Determine the (x, y) coordinate at the center of the cell enclosing the given text.  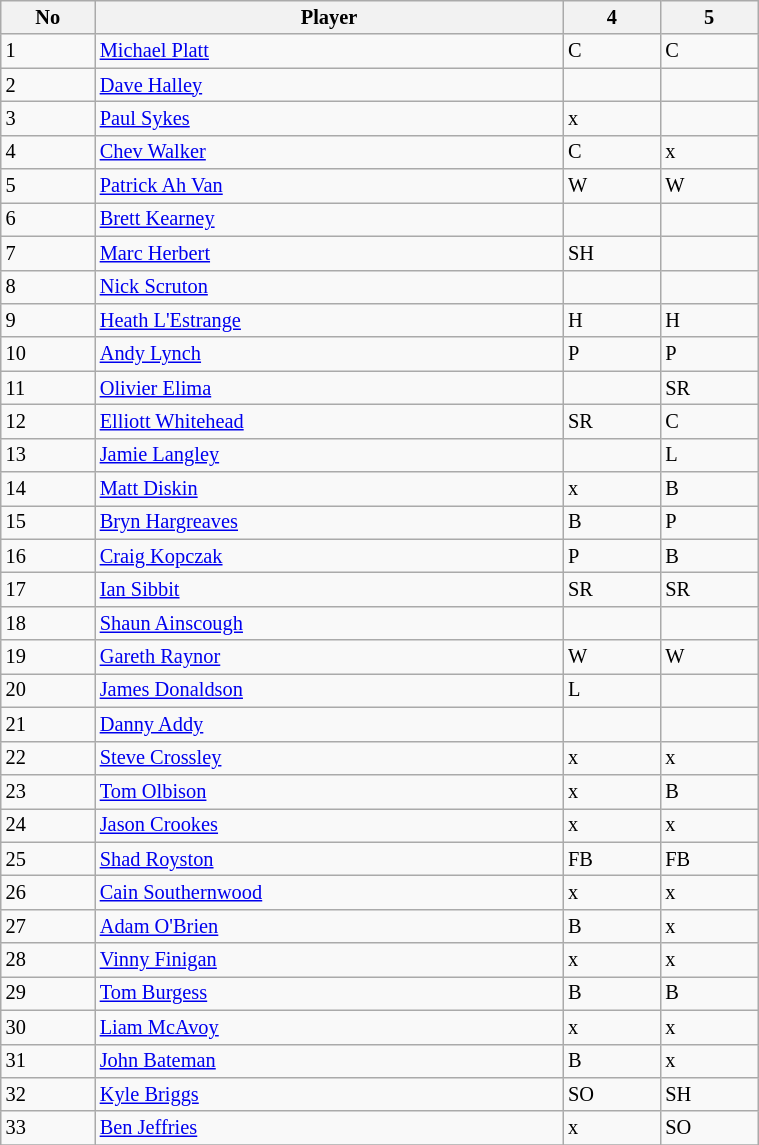
20 (48, 690)
Ben Jeffries (329, 1128)
Adam O'Brien (329, 926)
Shaun Ainscough (329, 623)
Cain Southernwood (329, 892)
13 (48, 455)
Brett Kearney (329, 219)
26 (48, 892)
1 (48, 51)
Nick Scruton (329, 287)
James Donaldson (329, 690)
18 (48, 623)
No (48, 17)
Matt Diskin (329, 489)
9 (48, 320)
3 (48, 118)
12 (48, 421)
33 (48, 1128)
16 (48, 556)
Ian Sibbit (329, 589)
Gareth Raynor (329, 657)
Dave Halley (329, 85)
Jamie Langley (329, 455)
Shad Royston (329, 859)
Vinny Finigan (329, 960)
Marc Herbert (329, 253)
6 (48, 219)
Tom Burgess (329, 993)
15 (48, 522)
7 (48, 253)
Tom Olbison (329, 791)
Liam McAvoy (329, 1027)
32 (48, 1094)
Bryn Hargreaves (329, 522)
30 (48, 1027)
Danny Addy (329, 724)
10 (48, 354)
29 (48, 993)
Kyle Briggs (329, 1094)
8 (48, 287)
Craig Kopczak (329, 556)
24 (48, 825)
Steve Crossley (329, 758)
25 (48, 859)
Elliott Whitehead (329, 421)
2 (48, 85)
27 (48, 926)
Player (329, 17)
23 (48, 791)
Paul Sykes (329, 118)
Patrick Ah Van (329, 186)
Chev Walker (329, 152)
11 (48, 388)
28 (48, 960)
17 (48, 589)
Andy Lynch (329, 354)
John Bateman (329, 1061)
31 (48, 1061)
19 (48, 657)
Michael Platt (329, 51)
14 (48, 489)
21 (48, 724)
Heath L'Estrange (329, 320)
Jason Crookes (329, 825)
22 (48, 758)
Olivier Elima (329, 388)
